For the text-containing cell, return its midpoint in (x, y) coordinate format. 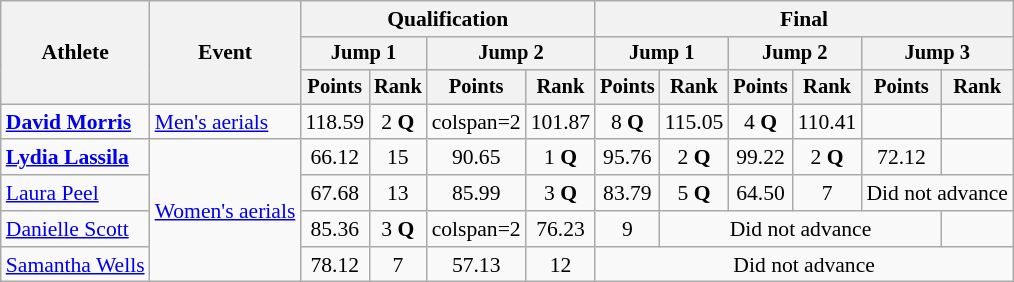
7 (828, 193)
4 Q (760, 122)
66.12 (334, 158)
115.05 (694, 122)
Lydia Lassila (76, 158)
13 (398, 193)
101.87 (560, 122)
9 (627, 229)
90.65 (476, 158)
Men's aerials (226, 122)
Final (804, 19)
110.41 (828, 122)
Athlete (76, 52)
Qualification (448, 19)
64.50 (760, 193)
8 Q (627, 122)
Laura Peel (76, 193)
118.59 (334, 122)
76.23 (560, 229)
15 (398, 158)
1 Q (560, 158)
95.76 (627, 158)
67.68 (334, 193)
Jump 3 (937, 54)
David Morris (76, 122)
Women's aerials (226, 211)
83.79 (627, 193)
Event (226, 52)
85.99 (476, 193)
Danielle Scott (76, 229)
85.36 (334, 229)
72.12 (901, 158)
5 Q (694, 193)
99.22 (760, 158)
